Provide the [x, y] coordinate of the cell's center where the given text is located.  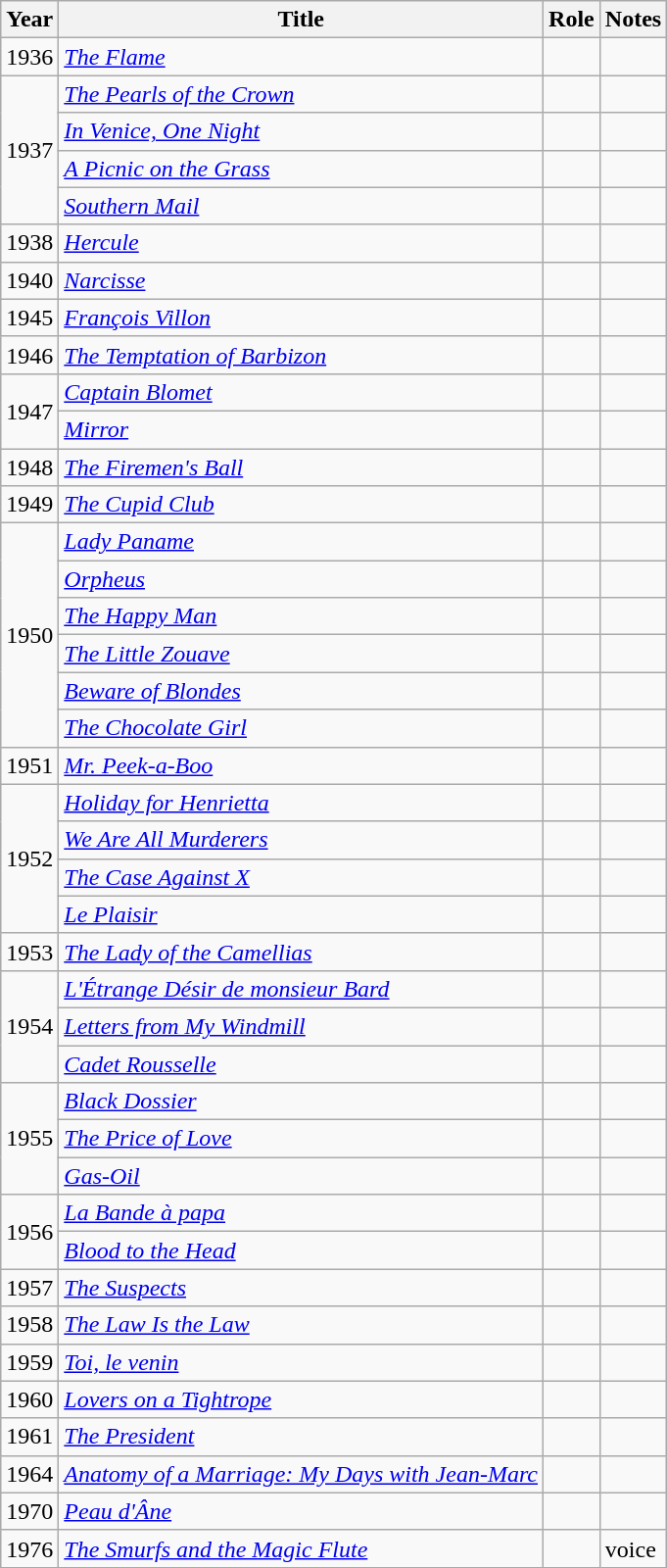
The Case Against X [302, 877]
La Bande à papa [302, 1213]
Beware of Blondes [302, 691]
Hercule [302, 243]
The Lady of the Camellias [302, 952]
1938 [29, 243]
The Law Is the Law [302, 1325]
voice [633, 1548]
The Flame [302, 57]
1961 [29, 1437]
Peau d'Âne [302, 1511]
1950 [29, 635]
Blood to the Head [302, 1250]
Letters from My Windmill [302, 1026]
The Firemen's Ball [302, 467]
Southern Mail [302, 206]
Gas-Oil [302, 1176]
Mirror [302, 429]
In Venice, One Night [302, 131]
The Chocolate Girl [302, 728]
Year [29, 20]
The Cupid Club [302, 505]
1945 [29, 318]
1948 [29, 467]
Narcisse [302, 280]
L'Étrange Désir de monsieur Bard [302, 989]
Black Dossier [302, 1102]
The Happy Man [302, 616]
Holiday for Henrietta [302, 803]
Anatomy of a Marriage: My Days with Jean-Marc [302, 1474]
1976 [29, 1548]
Lady Paname [302, 542]
The Price of Love [302, 1139]
1954 [29, 1026]
The Suspects [302, 1288]
1937 [29, 150]
1936 [29, 57]
1958 [29, 1325]
1952 [29, 858]
Cadet Rousselle [302, 1063]
1949 [29, 505]
We Are All Murderers [302, 840]
Captain Blomet [302, 392]
Lovers on a Tightrope [302, 1399]
Toi, le venin [302, 1362]
Mr. Peek-a-Boo [302, 765]
Orpheus [302, 579]
1951 [29, 765]
Notes [633, 20]
Title [302, 20]
1955 [29, 1139]
The Smurfs and the Magic Flute [302, 1548]
1940 [29, 280]
Le Plaisir [302, 914]
The Little Zouave [302, 654]
1970 [29, 1511]
1964 [29, 1474]
A Picnic on the Grass [302, 169]
1956 [29, 1232]
1953 [29, 952]
The President [302, 1437]
The Temptation of Barbizon [302, 355]
François Villon [302, 318]
The Pearls of the Crown [302, 94]
1946 [29, 355]
Role [572, 20]
1957 [29, 1288]
1947 [29, 411]
1960 [29, 1399]
1959 [29, 1362]
